Capture the cell that displays the provided text and extract its (x, y) central coordinate. 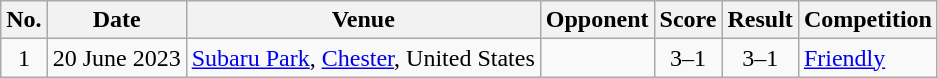
Opponent (597, 20)
Score (688, 20)
Result (760, 20)
20 June 2023 (116, 58)
Subaru Park, Chester, United States (363, 58)
1 (24, 58)
Venue (363, 20)
No. (24, 20)
Competition (868, 20)
Friendly (868, 58)
Date (116, 20)
